Return [X, Y] of the center of cell containing provided text 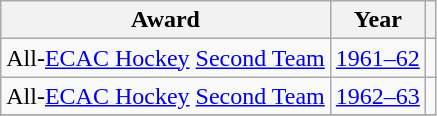
1962–63 [378, 96]
Award [166, 20]
1961–62 [378, 58]
Year [378, 20]
